Find where the given text appears and provide that cell's center as [X, Y] coordinate. 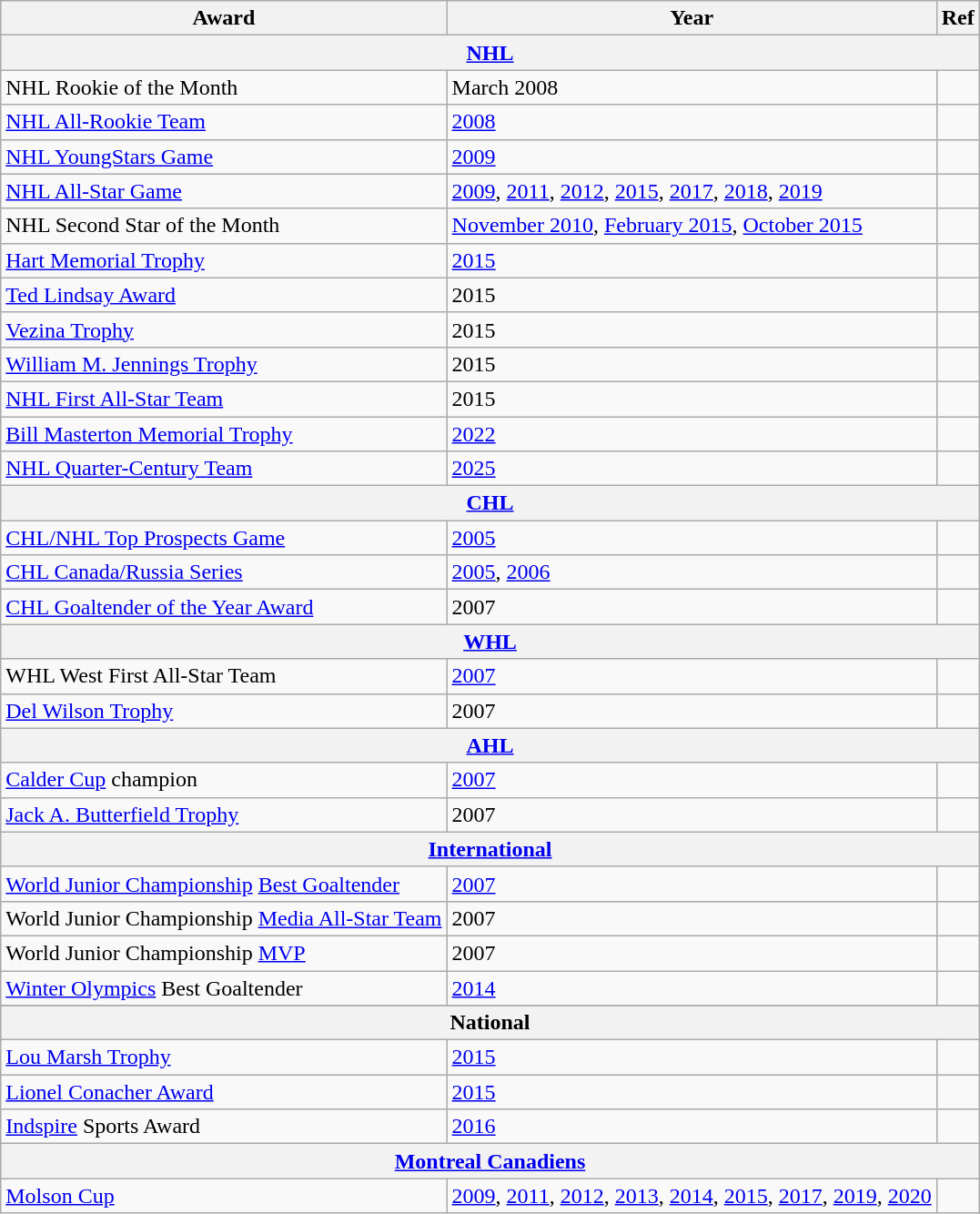
2016 [692, 1127]
Montreal Canadiens [490, 1161]
Molson Cup [224, 1196]
WHL West First All-Star Team [224, 676]
Year [692, 18]
Lionel Conacher Award [224, 1092]
March 2008 [692, 87]
NHL Second Star of the Month [224, 226]
Winter Olympics Best Goaltender [224, 987]
November 2010, February 2015, October 2015 [692, 226]
2005, 2006 [692, 572]
2008 [692, 122]
Hart Memorial Trophy [224, 260]
Ref [957, 18]
2009 [692, 157]
Calder Cup champion [224, 780]
Lou Marsh Trophy [224, 1057]
NHL All-Rookie Team [224, 122]
CHL Goaltender of the Year Award [224, 607]
NHL All-Star Game [224, 191]
World Junior Championship Best Goaltender [224, 884]
Del Wilson Trophy [224, 711]
William M. Jennings Trophy [224, 364]
NHL YoungStars Game [224, 157]
2025 [692, 469]
2009, 2011, 2012, 2015, 2017, 2018, 2019 [692, 191]
CHL/NHL Top Prospects Game [224, 538]
AHL [490, 745]
NHL First All-Star Team [224, 399]
NHL Rookie of the Month [224, 87]
World Junior Championship Media All-Star Team [224, 918]
International [490, 849]
NHL Quarter-Century Team [224, 469]
WHL [490, 642]
CHL [490, 503]
Ted Lindsay Award [224, 295]
Indspire Sports Award [224, 1127]
2022 [692, 434]
Vezina Trophy [224, 329]
NHL [490, 53]
2014 [692, 987]
Bill Masterton Memorial Trophy [224, 434]
Jack A. Butterfield Trophy [224, 814]
World Junior Championship MVP [224, 953]
2009, 2011, 2012, 2013, 2014, 2015, 2017, 2019, 2020 [692, 1196]
National [490, 1023]
Award [224, 18]
2005 [692, 538]
CHL Canada/Russia Series [224, 572]
